From the cell containing the given text, extract its center point as (X, Y) coordinate. 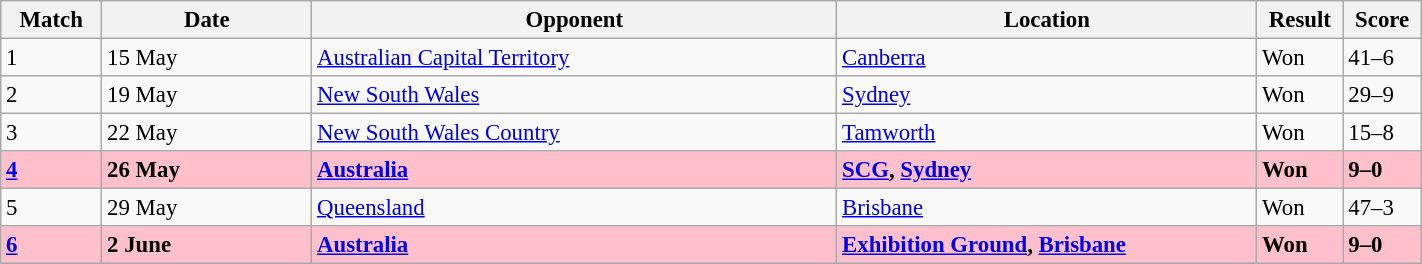
15–8 (1382, 133)
New South Wales (574, 95)
15 May (207, 58)
New South Wales Country (574, 133)
Brisbane (1047, 208)
29–9 (1382, 95)
1 (52, 58)
2 June (207, 245)
3 (52, 133)
Date (207, 20)
Australian Capital Territory (574, 58)
6 (52, 245)
Match (52, 20)
Exhibition Ground, Brisbane (1047, 245)
Canberra (1047, 58)
SCG, Sydney (1047, 170)
47–3 (1382, 208)
4 (52, 170)
Queensland (574, 208)
Tamworth (1047, 133)
41–6 (1382, 58)
5 (52, 208)
19 May (207, 95)
Opponent (574, 20)
Result (1300, 20)
Score (1382, 20)
26 May (207, 170)
22 May (207, 133)
2 (52, 95)
Sydney (1047, 95)
Location (1047, 20)
29 May (207, 208)
